Return the [X, Y] coordinate for the center point of the cell that contains the specified text.  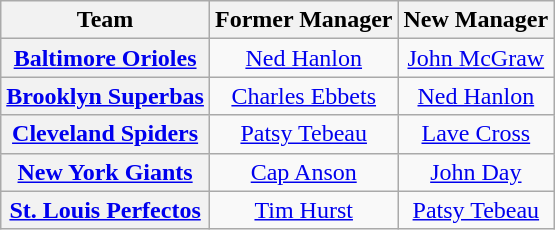
John McGraw [476, 58]
New York Giants [106, 172]
Former Manager [304, 20]
Cleveland Spiders [106, 134]
John Day [476, 172]
Lave Cross [476, 134]
St. Louis Perfectos [106, 210]
Tim Hurst [304, 210]
Baltimore Orioles [106, 58]
Brooklyn Superbas [106, 96]
Team [106, 20]
Charles Ebbets [304, 96]
Cap Anson [304, 172]
New Manager [476, 20]
